Find where the given text appears and provide that cell's center as [x, y] coordinate. 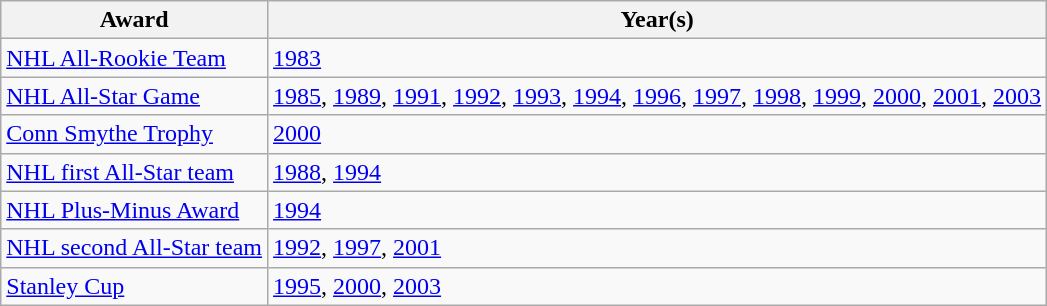
Conn Smythe Trophy [134, 134]
NHL All-Rookie Team [134, 58]
Award [134, 20]
Year(s) [658, 20]
1985, 1989, 1991, 1992, 1993, 1994, 1996, 1997, 1998, 1999, 2000, 2001, 2003 [658, 96]
NHL first All-Star team [134, 172]
1994 [658, 210]
1983 [658, 58]
NHL second All-Star team [134, 248]
1995, 2000, 2003 [658, 286]
NHL All-Star Game [134, 96]
Stanley Cup [134, 286]
1988, 1994 [658, 172]
NHL Plus-Minus Award [134, 210]
1992, 1997, 2001 [658, 248]
2000 [658, 134]
